Scan for the cell matching the given text and deliver its [X, Y] coordinate at center. 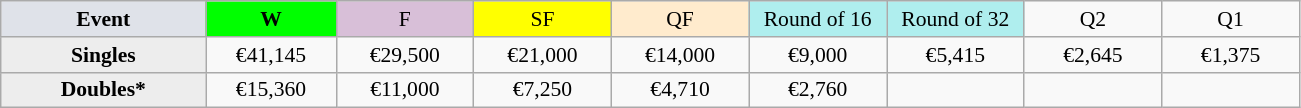
€2,645 [1093, 55]
€5,415 [955, 55]
Event [104, 19]
Round of 16 [818, 19]
€4,710 [680, 90]
F [405, 19]
Doubles* [104, 90]
€41,145 [271, 55]
€9,000 [818, 55]
QF [680, 19]
Round of 32 [955, 19]
€2,760 [818, 90]
€14,000 [680, 55]
SF [543, 19]
Q1 [1231, 19]
€7,250 [543, 90]
€1,375 [1231, 55]
W [271, 19]
€15,360 [271, 90]
Q2 [1093, 19]
€29,500 [405, 55]
Singles [104, 55]
€21,000 [543, 55]
€11,000 [405, 90]
